Capture the cell that displays the provided text and extract its (x, y) central coordinate. 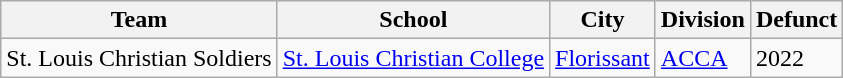
Defunct (796, 20)
Division (702, 20)
St. Louis Christian Soldiers (139, 58)
2022 (796, 58)
School (413, 20)
Florissant (603, 58)
St. Louis Christian College (413, 58)
ACCA (702, 58)
City (603, 20)
Team (139, 20)
